Detect which cell encompasses the target text, then output its [x, y] center coordinate. 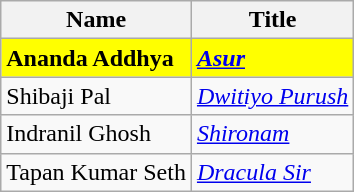
Ananda Addhya [96, 58]
Dwitiyo Purush [272, 96]
Shibaji Pal [96, 96]
Shironam [272, 134]
Indranil Ghosh [96, 134]
Dracula Sir [272, 172]
Title [272, 20]
Asur [272, 58]
Tapan Kumar Seth [96, 172]
Name [96, 20]
